Determine the [x, y] coordinate at the center of the cell enclosing the given text.  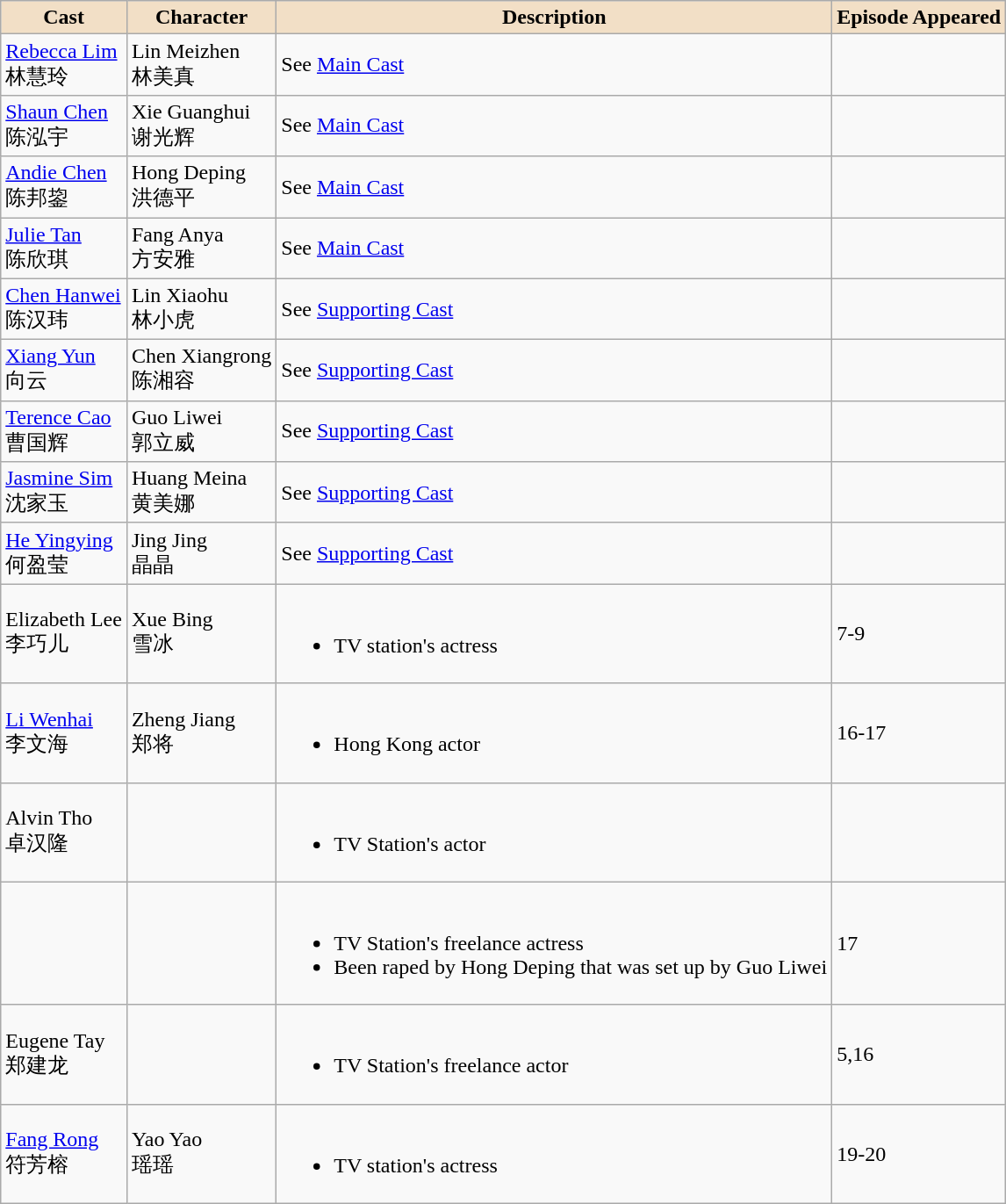
Jasmine Sim 沈家玉 [64, 493]
16-17 [919, 732]
Shaun Chen 陈泓宇 [64, 126]
Description [555, 18]
19-20 [919, 1154]
Rebecca Lim 林慧玲 [64, 65]
TV Station's actor [555, 833]
Xie Guanghui 谢光辉 [201, 126]
Eugene Tay 郑建龙 [64, 1054]
Chen Hanwei 陈汉玮 [64, 309]
Li Wenhai 李文海 [64, 732]
Yao Yao 瑶瑶 [201, 1154]
17 [919, 943]
Lin Xiaohu 林小虎 [201, 309]
Terence Cao 曹国辉 [64, 431]
Chen Xiangrong 陈湘容 [201, 371]
Julie Tan 陈欣琪 [64, 249]
Huang Meina 黄美娜 [201, 493]
Zheng Jiang 郑将 [201, 732]
TV Station's freelance actressBeen raped by Hong Deping that was set up by Guo Liwei [555, 943]
Episode Appeared [919, 18]
Character [201, 18]
Elizabeth Lee 李巧儿 [64, 634]
Fang Rong 符芳榕 [64, 1154]
Alvin Tho 卓汉隆 [64, 833]
Xue Bing 雪冰 [201, 634]
7-9 [919, 634]
Hong Kong actor [555, 732]
TV Station's freelance actor [555, 1054]
Xiang Yun 向云 [64, 371]
He Yingying 何盈莹 [64, 553]
Lin Meizhen 林美真 [201, 65]
5,16 [919, 1054]
Fang Anya 方安雅 [201, 249]
Guo Liwei 郭立威 [201, 431]
Jing Jing 晶晶 [201, 553]
Cast [64, 18]
Hong Deping 洪德平 [201, 187]
Andie Chen 陈邦鋆 [64, 187]
